Pinpoint the cell where the given text exists, returning its [x, y] midpoint coordinate. 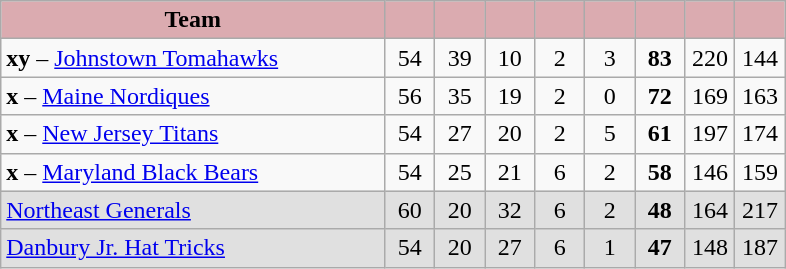
1 [610, 248]
159 [760, 172]
163 [760, 96]
32 [510, 210]
x – New Jersey Titans [193, 134]
61 [660, 134]
217 [760, 210]
187 [760, 248]
169 [710, 96]
Team [193, 20]
58 [660, 172]
72 [660, 96]
19 [510, 96]
60 [410, 210]
21 [510, 172]
Northeast Generals [193, 210]
xy – Johnstown Tomahawks [193, 58]
220 [710, 58]
3 [610, 58]
25 [460, 172]
39 [460, 58]
174 [760, 134]
10 [510, 58]
48 [660, 210]
x – Maine Nordiques [193, 96]
197 [710, 134]
35 [460, 96]
5 [610, 134]
144 [760, 58]
56 [410, 96]
146 [710, 172]
x – Maryland Black Bears [193, 172]
164 [710, 210]
0 [610, 96]
83 [660, 58]
Danbury Jr. Hat Tricks [193, 248]
47 [660, 248]
148 [710, 248]
